Locate the cell with the specified text and output its [x, y] center coordinate. 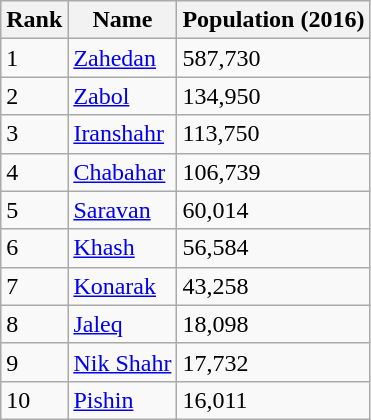
18,098 [274, 324]
Zabol [122, 96]
Konarak [122, 286]
Population (2016) [274, 20]
56,584 [274, 248]
10 [34, 400]
43,258 [274, 286]
106,739 [274, 172]
3 [34, 134]
Chabahar [122, 172]
Pishin [122, 400]
7 [34, 286]
5 [34, 210]
Nik Shahr [122, 362]
Rank [34, 20]
Iranshahr [122, 134]
60,014 [274, 210]
113,750 [274, 134]
1 [34, 58]
Name [122, 20]
8 [34, 324]
9 [34, 362]
6 [34, 248]
16,011 [274, 400]
Jaleq [122, 324]
Saravan [122, 210]
Khash [122, 248]
587,730 [274, 58]
2 [34, 96]
17,732 [274, 362]
Zahedan [122, 58]
134,950 [274, 96]
4 [34, 172]
